Detect which cell encompasses the target text, then output its [X, Y] center coordinate. 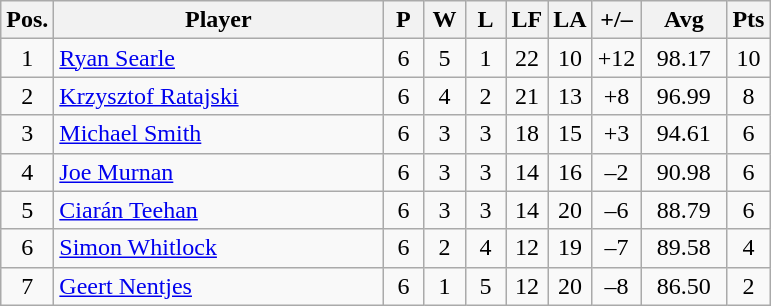
Joe Murnan [218, 172]
Simon Whitlock [218, 248]
19 [570, 248]
21 [527, 96]
13 [570, 96]
P [404, 20]
LA [570, 20]
22 [527, 58]
LF [527, 20]
96.99 [684, 96]
88.79 [684, 210]
+12 [616, 58]
+8 [616, 96]
18 [527, 134]
90.98 [684, 172]
7 [28, 286]
–7 [616, 248]
Pts [748, 20]
L [486, 20]
+/– [616, 20]
98.17 [684, 58]
16 [570, 172]
Pos. [28, 20]
–8 [616, 286]
89.58 [684, 248]
Avg [684, 20]
Player [218, 20]
Ryan Searle [218, 58]
86.50 [684, 286]
8 [748, 96]
15 [570, 134]
W [444, 20]
Michael Smith [218, 134]
Geert Nentjes [218, 286]
–2 [616, 172]
+3 [616, 134]
94.61 [684, 134]
Ciarán Teehan [218, 210]
–6 [616, 210]
Krzysztof Ratajski [218, 96]
